Find where the given text appears and provide that cell's center as (x, y) coordinate. 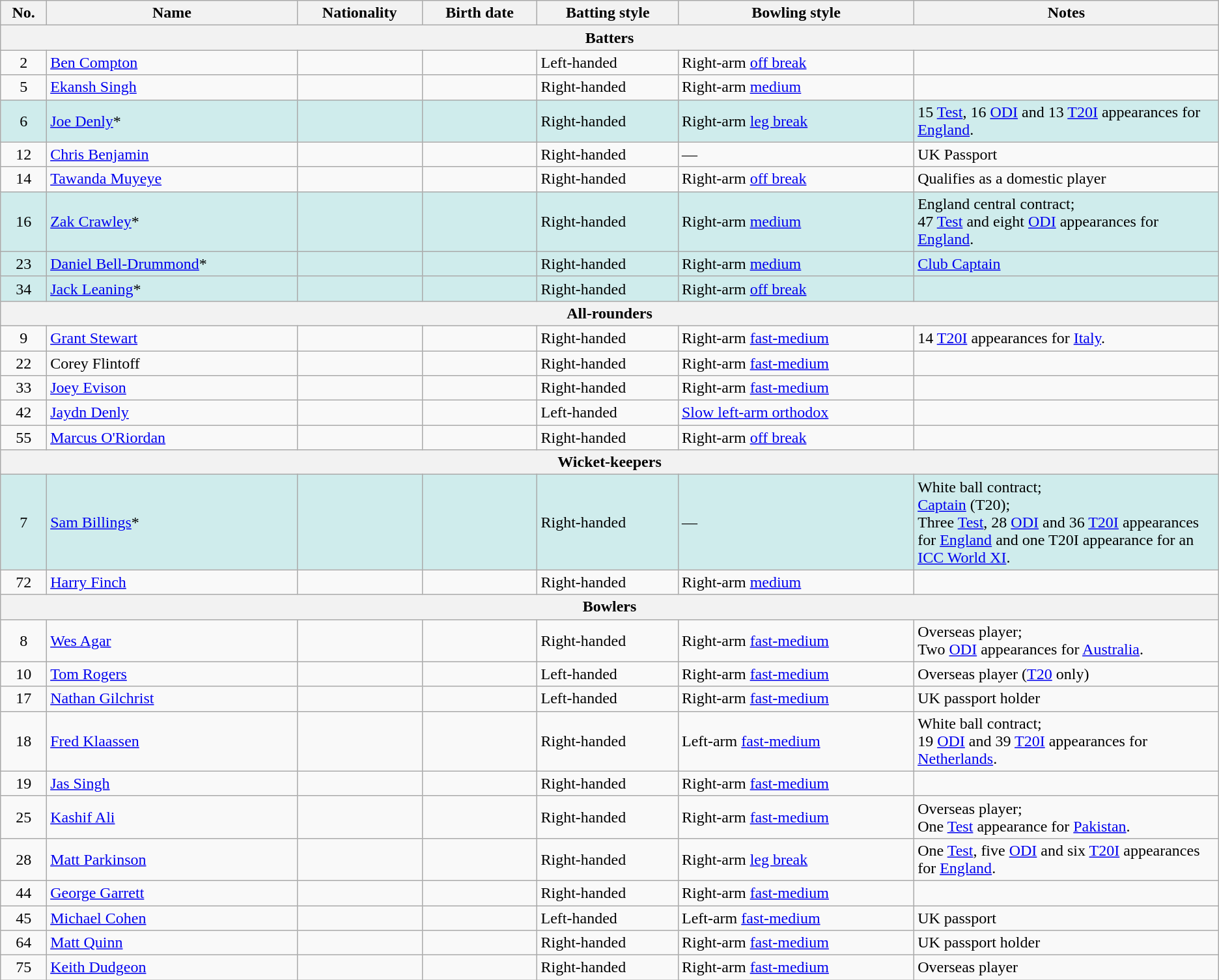
Bowling style (796, 13)
Slow left-arm orthodox (796, 413)
One Test, five ODI and six T20I appearances for England. (1067, 860)
44 (23, 893)
Fred Klaassen (172, 741)
Overseas player (T20 only) (1067, 674)
Jas Singh (172, 783)
34 (23, 288)
Notes (1067, 13)
14 T20I appearances for Italy. (1067, 338)
42 (23, 413)
Grant Stewart (172, 338)
White ball contract; 19 ODI and 39 T20I appearances for Netherlands. (1067, 741)
Zak Crawley* (172, 221)
Ben Compton (172, 63)
28 (23, 860)
Overseas player; Two ODI appearances for Australia. (1067, 641)
Wes Agar (172, 641)
9 (23, 338)
75 (23, 968)
Birth date (479, 13)
All-rounders (609, 313)
14 (23, 179)
16 (23, 221)
5 (23, 87)
Daniel Bell-Drummond* (172, 264)
15 Test, 16 ODI and 13 T20I appearances for England. (1067, 121)
Jaydn Denly (172, 413)
Keith Dudgeon (172, 968)
17 (23, 699)
72 (23, 582)
Tawanda Muyeye (172, 179)
33 (23, 388)
2 (23, 63)
Sam Billings* (172, 522)
England central contract;47 Test and eight ODI appearances for England. (1067, 221)
Joe Denly* (172, 121)
Joey Evison (172, 388)
Nathan Gilchrist (172, 699)
Nationality (359, 13)
22 (23, 363)
Name (172, 13)
64 (23, 943)
Overseas player (1067, 968)
25 (23, 817)
23 (23, 264)
Harry Finch (172, 582)
Wicket-keepers (609, 462)
7 (23, 522)
Overseas player; One Test appearance for Pakistan. (1067, 817)
55 (23, 438)
Tom Rogers (172, 674)
Batters (609, 38)
12 (23, 154)
19 (23, 783)
45 (23, 917)
Bowlers (609, 607)
UK Passport (1067, 154)
8 (23, 641)
Qualifies as a domestic player (1067, 179)
Ekansh Singh (172, 87)
Michael Cohen (172, 917)
10 (23, 674)
UK passport (1067, 917)
White ball contract; Captain (T20); Three Test, 28 ODI and 36 T20I appearances for England and one T20I appearance for an ICC World XI. (1067, 522)
Matt Quinn (172, 943)
6 (23, 121)
Kashif Ali (172, 817)
Matt Parkinson (172, 860)
Marcus O'Riordan (172, 438)
Chris Benjamin (172, 154)
No. (23, 13)
18 (23, 741)
Corey Flintoff (172, 363)
Batting style (608, 13)
Jack Leaning* (172, 288)
George Garrett (172, 893)
Club Captain (1067, 264)
